Locate the cell with the specified text and output its (x, y) center coordinate. 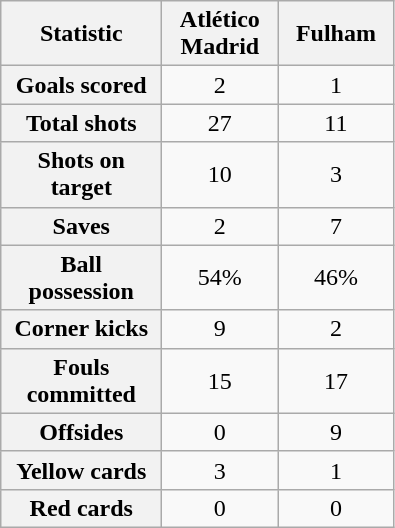
Shots on target (82, 174)
Corner kicks (82, 329)
11 (336, 123)
Atlético Madrid (220, 34)
Total shots (82, 123)
7 (336, 226)
54% (220, 278)
Red cards (82, 508)
Fouls committed (82, 380)
Fulham (336, 34)
Offsides (82, 432)
Ball possession (82, 278)
10 (220, 174)
Goals scored (82, 85)
46% (336, 278)
15 (220, 380)
27 (220, 123)
Saves (82, 226)
Statistic (82, 34)
Yellow cards (82, 470)
17 (336, 380)
